Determine the (x, y) coordinate at the center of the cell enclosing the given text.  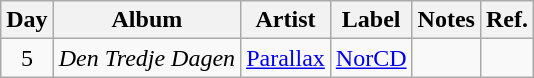
Notes (446, 20)
Day (27, 20)
Album (146, 20)
Artist (286, 20)
Ref. (506, 20)
NorCD (371, 58)
Parallax (286, 58)
Den Tredje Dagen (146, 58)
Label (371, 20)
5 (27, 58)
